Extract the (x, y) coordinate from the center of the cell holding the provided text.  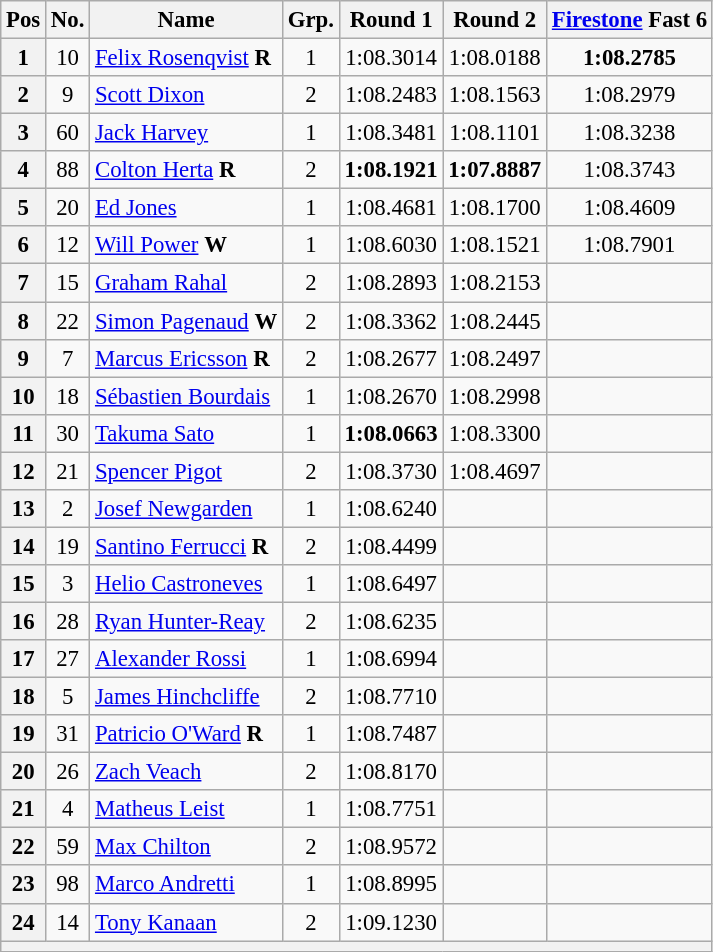
1:08.4499 (391, 546)
1:08.3730 (391, 471)
Grp. (310, 20)
1:08.7901 (630, 245)
Will Power W (186, 245)
Scott Dixon (186, 95)
1:08.3362 (391, 321)
1:08.2979 (630, 95)
1:08.6235 (391, 621)
16 (24, 621)
Santino Ferrucci R (186, 546)
1:09.1230 (391, 922)
1:08.8995 (391, 885)
1:08.2677 (391, 358)
1:08.4609 (630, 208)
17 (24, 659)
Graham Rahal (186, 283)
1:08.6030 (391, 245)
James Hinchcliffe (186, 697)
1:08.1101 (495, 133)
1:08.4681 (391, 208)
1:08.2998 (495, 396)
Jack Harvey (186, 133)
1:08.6497 (391, 584)
23 (24, 885)
13 (24, 509)
Ryan Hunter-Reay (186, 621)
1:08.1563 (495, 95)
1:08.4697 (495, 471)
1:08.9572 (391, 847)
Zach Veach (186, 772)
1:08.3481 (391, 133)
1:08.7487 (391, 734)
1:08.2670 (391, 396)
1:08.6240 (391, 509)
27 (68, 659)
Josef Newgarden (186, 509)
8 (24, 321)
1:08.1921 (391, 170)
No. (68, 20)
59 (68, 847)
60 (68, 133)
1:08.0188 (495, 58)
Helio Castroneves (186, 584)
1:08.1700 (495, 208)
1:08.2483 (391, 95)
Max Chilton (186, 847)
11 (24, 433)
1:08.1521 (495, 245)
1:08.2445 (495, 321)
88 (68, 170)
Simon Pagenaud W (186, 321)
1:08.3238 (630, 133)
28 (68, 621)
Sébastien Bourdais (186, 396)
1:08.3300 (495, 433)
1:07.8887 (495, 170)
1:08.8170 (391, 772)
24 (24, 922)
Patricio O'Ward R (186, 734)
Ed Jones (186, 208)
1:08.7710 (391, 697)
Name (186, 20)
1:08.2785 (630, 58)
Pos (24, 20)
1:08.3743 (630, 170)
Alexander Rossi (186, 659)
1:08.2497 (495, 358)
Marcus Ericsson R (186, 358)
26 (68, 772)
Felix Rosenqvist R (186, 58)
Tony Kanaan (186, 922)
Colton Herta R (186, 170)
Round 2 (495, 20)
Takuma Sato (186, 433)
1:08.2153 (495, 283)
1:08.6994 (391, 659)
1:08.2893 (391, 283)
Firestone Fast 6 (630, 20)
Round 1 (391, 20)
98 (68, 885)
1:08.0663 (391, 433)
30 (68, 433)
6 (24, 245)
Marco Andretti (186, 885)
1:08.7751 (391, 809)
1:08.3014 (391, 58)
Matheus Leist (186, 809)
Spencer Pigot (186, 471)
31 (68, 734)
